Search for the cell housing the specified text and yield its [X, Y] center coordinate. 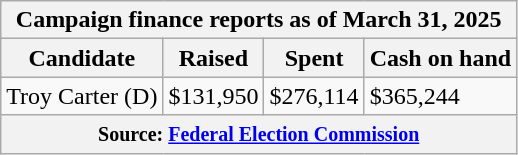
Cash on hand [440, 58]
Raised [214, 58]
Source: Federal Election Commission [259, 134]
Troy Carter (D) [82, 96]
$131,950 [214, 96]
$276,114 [314, 96]
$365,244 [440, 96]
Spent [314, 58]
Candidate [82, 58]
Campaign finance reports as of March 31, 2025 [259, 20]
